Locate the cell with the specified text and output its [x, y] center coordinate. 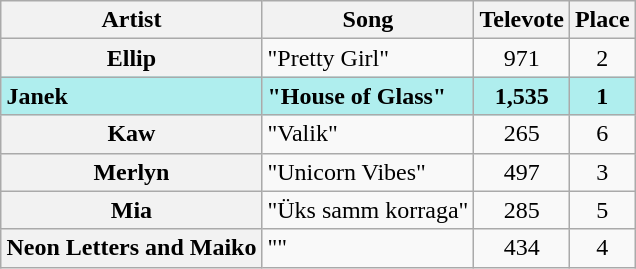
2 [602, 58]
Kaw [132, 134]
Neon Letters and Maiko [132, 248]
4 [602, 248]
5 [602, 210]
1 [602, 96]
Ellip [132, 58]
"Unicorn Vibes" [368, 172]
3 [602, 172]
1,535 [522, 96]
285 [522, 210]
"Üks samm korraga" [368, 210]
Song [368, 20]
"" [368, 248]
Merlyn [132, 172]
"Valik" [368, 134]
971 [522, 58]
497 [522, 172]
Place [602, 20]
6 [602, 134]
Televote [522, 20]
Janek [132, 96]
"Pretty Girl" [368, 58]
"House of Glass" [368, 96]
Mia [132, 210]
265 [522, 134]
Artist [132, 20]
434 [522, 248]
